Capture the cell that displays the provided text and extract its (x, y) central coordinate. 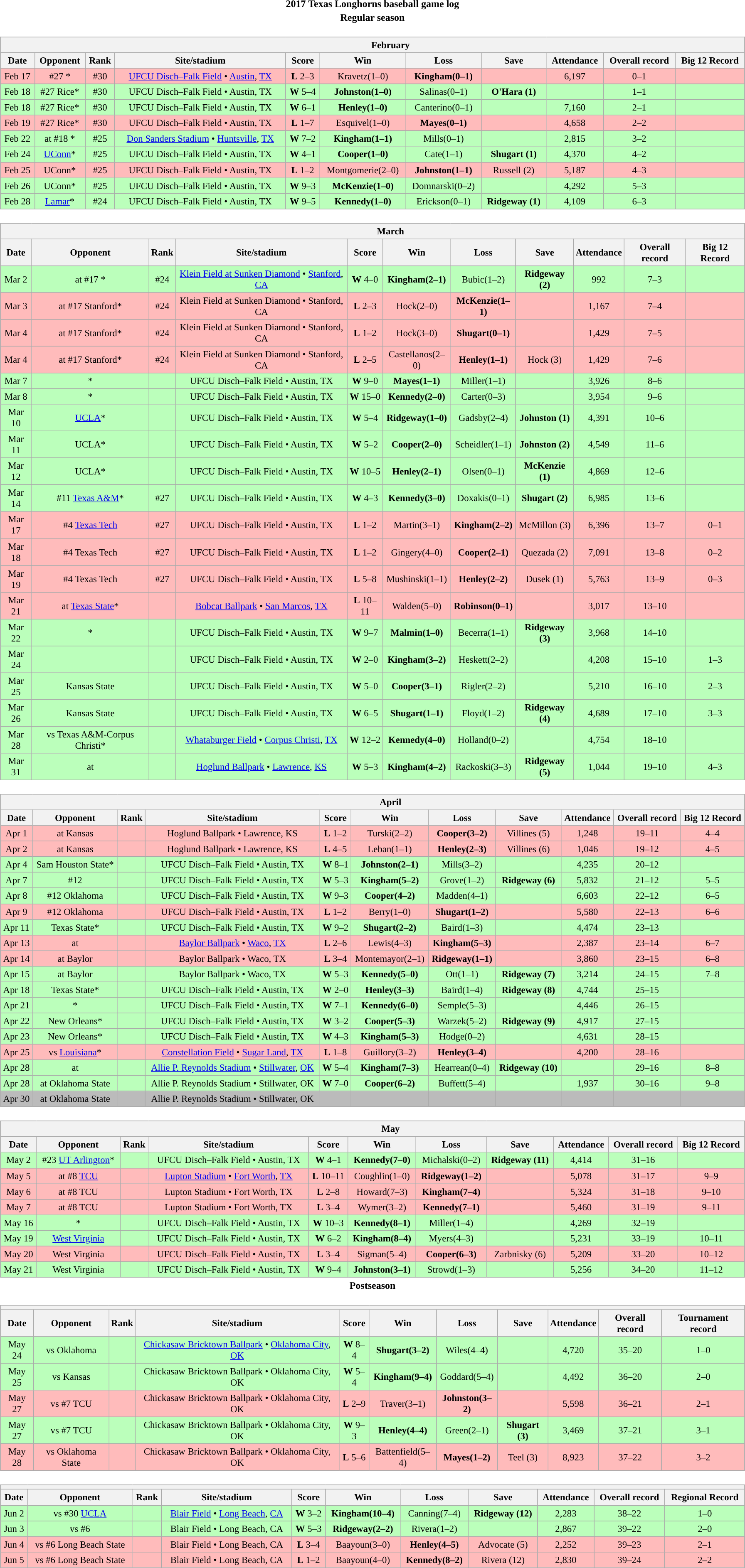
2,830 (565, 1560)
4,492 (573, 1377)
4,917 (587, 1021)
Apr 21 (17, 1005)
Mills(3–2) (462, 865)
Wymer(3–2) (382, 1207)
Shugart(0–1) (483, 333)
Kingham(1–1) (363, 139)
Russell (2) (514, 170)
Kennedy(8–2) (434, 1560)
Henley(3–4) (462, 1052)
Holland(0–2) (483, 740)
Kennedy(6–0) (390, 1005)
31–17 (644, 1176)
Apr 22 (17, 1021)
39–24 (629, 1560)
4,631 (587, 1037)
Apr 14 (17, 958)
13–9 (654, 579)
at #18 * (60, 139)
Rivera(1–2) (434, 1529)
4,391 (599, 418)
Cooper(5–3) (390, 1021)
Kravetz(1–0) (363, 76)
8,923 (573, 1457)
Feb 28 (17, 201)
Warzek(5–2) (462, 1021)
Olsen(0–1) (483, 471)
22–12 (647, 896)
Constellation Field • Sugar Land, TX (233, 1052)
0–2 (715, 552)
4,689 (599, 713)
Johnston(3–1) (382, 1270)
Mar 22 (16, 632)
Heskett(2–2) (483, 659)
Lamar* (60, 201)
1,046 (587, 849)
Johnston (2) (545, 445)
Jun 3 (14, 1529)
L 2–8 (328, 1192)
9–6 (654, 396)
Villines (6) (529, 849)
5,187 (575, 170)
20–12 (647, 865)
Johnston(2–1) (390, 865)
Henley(4–5) (434, 1544)
Cooper(3–1) (417, 686)
36–20 (630, 1377)
Shugart(1–1) (417, 713)
Carter(0–3) (483, 396)
Bubic(1–2) (483, 279)
W 9–2 (335, 927)
vs Texas A&M-Corpus Christi* (91, 740)
9–8 (713, 1084)
32–19 (644, 1223)
6–8 (713, 958)
Kingham(10–4) (363, 1513)
5,231 (581, 1238)
Green(2–1) (467, 1431)
W 7–0 (335, 1084)
May 6 (19, 1192)
23–13 (647, 927)
5,460 (581, 1207)
2–3 (715, 686)
Villines (5) (529, 833)
Kennedy(7–1) (451, 1207)
Apr 11 (17, 927)
Shugart (3) (523, 1431)
Kennedy(7–0) (382, 1160)
15–10 (654, 659)
Apr 30 (17, 1099)
Mills(0–1) (443, 139)
vs Kansas (72, 1377)
Ridgeway (12) (503, 1513)
4,235 (587, 865)
22–13 (647, 912)
6–7 (713, 943)
Kingham(3–2) (417, 659)
Kingham(0–1) (443, 76)
vs #6 (80, 1529)
10–6 (654, 418)
4–2 (639, 154)
6,603 (587, 896)
W 9–4 (328, 1270)
39–22 (629, 1529)
4,720 (573, 1350)
Apr 4 (17, 865)
Henley(3–3) (390, 990)
4,658 (575, 123)
25–15 (647, 990)
W 15–0 (365, 396)
Cooper(6–2) (390, 1084)
33–19 (644, 1238)
Apr 2 (17, 849)
Johnston(1–1) (443, 170)
Cooper(3–2) (462, 833)
Jun 5 (14, 1560)
May 5 (19, 1176)
7–4 (654, 306)
2,283 (565, 1513)
Grove(1–2) (462, 880)
Mar 3 (16, 306)
Mar 21 (16, 606)
Ott(1–1) (462, 974)
Howard(7–3) (382, 1192)
5–5 (713, 880)
38–22 (629, 1513)
Erickson(0–1) (443, 201)
9–9 (711, 1176)
Domnarski(0–2) (443, 186)
L 4–5 (335, 849)
28–16 (647, 1052)
Bobcat Ballpark • San Marcos, TX (261, 606)
Johnston (1) (545, 418)
992 (599, 279)
Ridgeway (1) (514, 201)
1–1 (639, 92)
Feb 19 (17, 123)
Mar 7 (16, 381)
Miller(1–4) (451, 1223)
Strowd(1–3) (451, 1270)
33–20 (644, 1254)
L 2–9 (354, 1403)
Advocate (5) (503, 1544)
4,446 (587, 1005)
4,754 (599, 740)
W 9–7 (365, 632)
Kingham(7–3) (390, 1068)
Apr 23 (17, 1037)
8–6 (654, 381)
3,954 (599, 396)
Cooper(1–0) (363, 154)
4,109 (575, 201)
Jun 2 (14, 1513)
W 6–2 (328, 1238)
Apr 18 (17, 990)
6–6 (713, 912)
Don Sanders Stadium • Huntsville, TX (200, 139)
April (372, 802)
#23 UT Arlington* (78, 1160)
Mar 11 (16, 445)
11–12 (711, 1270)
13–10 (654, 606)
Baayoun(3–0) (363, 1544)
4,549 (599, 445)
Gingery(4–0) (417, 552)
3,968 (599, 632)
Mayes(1–2) (467, 1457)
Kingham(2–2) (483, 525)
Zarbnisky (6) (520, 1254)
Cooper(6–3) (451, 1254)
W 7–2 (303, 139)
0–3 (715, 579)
Cooper(4–2) (390, 896)
5,078 (581, 1176)
Henley(1–0) (363, 108)
Apr 8 (17, 896)
Becerra(1–1) (483, 632)
Feb 25 (17, 170)
37–22 (630, 1457)
Semple(5–3) (462, 1005)
24–15 (647, 974)
Kennedy(2–0) (417, 396)
vs Oklahoma (72, 1350)
1,248 (587, 833)
Sam Houston State* (75, 865)
McMillon (3) (545, 525)
4–5 (713, 849)
Shugart (2) (545, 499)
7–6 (654, 360)
12–6 (654, 471)
Mar 10 (16, 418)
Wiles(4–4) (467, 1350)
Cate(1–1) (443, 154)
5,832 (587, 880)
4,744 (587, 990)
W 7–1 (335, 1005)
Miller(1–1) (483, 381)
19–11 (647, 833)
3,469 (573, 1431)
Hock (3) (545, 360)
Henley(4–4) (402, 1431)
Henley(2–2) (483, 579)
Malmin(1–0) (417, 632)
Ridgeway(1–2) (451, 1176)
May 21 (19, 1270)
Mayes(0–1) (443, 123)
Berry(1–0) (390, 912)
5,598 (573, 1403)
26–15 (647, 1005)
vs #30 UCLA (80, 1513)
L 1–8 (335, 1052)
Rivera (12) (503, 1560)
Dusek (1) (545, 579)
Ridgeway (2) (545, 279)
Mar 2 (16, 279)
Castellanos(2–0) (417, 360)
1,937 (587, 1084)
4,208 (599, 659)
L 1–7 (303, 123)
Mar 28 (16, 740)
Ridgeway (4) (545, 713)
Baird(1–4) (462, 990)
Feb 24 (17, 154)
14–10 (654, 632)
Esquivel(1–0) (363, 123)
Turski(2–2) (390, 833)
16–10 (654, 686)
Kingham(5–2) (390, 880)
O'Hara (1) (514, 92)
Martin(3–1) (417, 525)
#11 Texas A&M* (91, 499)
Shugart(1–2) (462, 912)
3,017 (599, 606)
Mar 19 (16, 579)
May 19 (19, 1238)
Ridgeway (7) (529, 974)
19–10 (654, 767)
Apr 9 (17, 912)
#27 * (60, 76)
Mayes(1–1) (417, 381)
W 10–5 (365, 471)
Hock(3–0) (417, 333)
L 5–6 (354, 1457)
Ridgeway(2–2) (363, 1529)
Robinson(0–1) (483, 606)
6,197 (575, 76)
W 5–2 (365, 445)
Rigler(2–2) (483, 686)
37–21 (630, 1431)
W 6–1 (303, 108)
Kingham(4–2) (417, 767)
McKenzie(1–1) (483, 306)
3,214 (587, 974)
39–23 (629, 1544)
Kingham(2–1) (417, 279)
13–6 (654, 499)
Buffett(5–4) (462, 1084)
2,867 (565, 1529)
McKenzie (1) (545, 471)
7–8 (713, 974)
1–3 (715, 659)
2,815 (575, 139)
Henley(2–1) (417, 471)
Shugart(2–2) (390, 927)
27–15 (647, 1021)
3,926 (599, 381)
May 28 (17, 1457)
23–14 (647, 943)
7,091 (599, 552)
6–3 (639, 201)
Kennedy(8–1) (382, 1223)
4,200 (587, 1052)
5–3 (639, 186)
10–11 (711, 1238)
4,414 (581, 1160)
May (372, 1129)
23–15 (647, 958)
Mar 12 (16, 471)
Gadsby(2–4) (483, 418)
Whataburger Field • Corpus Christi, TX (261, 740)
Ridgeway (6) (529, 880)
Teel (3) (523, 1457)
Kennedy(5–0) (390, 974)
19–12 (647, 849)
February (372, 45)
Apr 1 (17, 833)
Ridgeway (3) (545, 632)
Leban(1–1) (390, 849)
L 5–8 (365, 579)
4,292 (575, 186)
vs Oklahoma State (72, 1457)
4–4 (713, 833)
McKenzie(1–0) (363, 186)
Ridgeway (10) (529, 1068)
3–3 (715, 713)
Tournament record (703, 1323)
4,869 (599, 471)
Sigman(5–4) (382, 1254)
Mar 31 (16, 767)
Hock(2–0) (417, 306)
13–8 (654, 552)
Rackoski(3–3) (483, 767)
4,474 (587, 927)
1,044 (599, 767)
Ridgeway(1–1) (462, 958)
5,256 (581, 1270)
vs Louisiana* (75, 1052)
Salinas(0–1) (443, 92)
36–21 (630, 1403)
31–19 (644, 1207)
7,160 (575, 108)
W 9–5 (303, 201)
Feb 26 (17, 186)
Mar 8 (16, 396)
21–12 (647, 880)
Hodge(0–2) (462, 1037)
Madden(4–1) (462, 896)
34–20 (644, 1270)
Cooper(2–1) (483, 552)
Kennedy(4–0) (417, 740)
W 12–2 (365, 740)
5,209 (581, 1254)
5,580 (587, 912)
May 25 (17, 1377)
Doxakis(0–1) (483, 499)
Baird(1–3) (462, 927)
Lewis(4–3) (390, 943)
#12 (75, 880)
W 5–0 (365, 686)
Coughlin(1–0) (382, 1176)
2,387 (587, 943)
May 16 (19, 1223)
11–6 (654, 445)
Baayoun(4–0) (363, 1560)
Feb 17 (17, 76)
Kingham(7–4) (451, 1192)
Mar 17 (16, 525)
Canterino(0–1) (443, 108)
Apr 13 (17, 943)
W 10–3 (328, 1223)
Henley(2–3) (462, 849)
5,324 (581, 1192)
Floyd(1–2) (483, 713)
5,210 (599, 686)
Mar 14 (16, 499)
L 2–5 (365, 360)
at Texas State* (91, 606)
Kennedy(3–0) (417, 499)
Canning(7–4) (434, 1513)
Ridgeway(1–0) (417, 418)
6,985 (599, 499)
Guillory(3–2) (390, 1052)
May 7 (19, 1207)
6,396 (599, 525)
2,252 (565, 1544)
Johnston(3–2) (467, 1403)
Michalski(0–2) (451, 1160)
5,763 (599, 579)
35–20 (630, 1350)
Apr 15 (17, 974)
Scheidler(1–1) (483, 445)
3,860 (587, 958)
30–16 (647, 1084)
W 9–0 (365, 381)
Traver(3–1) (402, 1403)
Quezada (2) (545, 552)
28–15 (647, 1037)
Montemayor(2–1) (390, 958)
March (372, 231)
Goddard(5–4) (467, 1377)
Mar 24 (16, 659)
Regional Record (705, 1497)
Mar 18 (16, 552)
Kingham(9–4) (402, 1377)
Hearrean(0–4) (462, 1068)
29–16 (647, 1068)
May 24 (17, 1350)
Jun 4 (14, 1544)
Feb 22 (17, 139)
Ridgeway (9) (529, 1021)
Mushinski(1–1) (417, 579)
Battenfield(5–4) (402, 1457)
W 8–1 (335, 865)
31–16 (644, 1160)
Montgomerie(2–0) (363, 170)
May 2 (19, 1160)
Kennedy(1–0) (363, 201)
10–12 (711, 1254)
May 20 (19, 1254)
W 4–0 (365, 279)
Shugart(3–2) (402, 1350)
13–7 (654, 525)
4,370 (575, 154)
31–18 (644, 1192)
W 8–4 (354, 1350)
Johnston(1–0) (363, 92)
Ridgeway (11) (520, 1160)
Walden(5–0) (417, 606)
at #17 * (91, 279)
Ridgeway (5) (545, 767)
6–5 (713, 896)
9–10 (711, 1192)
17–10 (654, 713)
Mar 25 (16, 686)
Mar 26 (16, 713)
3–1 (703, 1431)
18–10 (654, 740)
1,167 (599, 306)
Myers(4–3) (451, 1238)
Apr 25 (17, 1052)
Cooper(2–0) (417, 445)
Henley(1–1) (483, 360)
Kingham(8–4) (382, 1238)
W 6–5 (365, 713)
7–5 (654, 333)
L 2–6 (335, 943)
9–11 (711, 1207)
Apr 7 (17, 880)
8–8 (713, 1068)
7–3 (654, 279)
Shugart (1) (514, 154)
4,269 (581, 1223)
Ridgeway (8) (529, 990)
